Search for the cell housing the specified text and yield its (x, y) center coordinate. 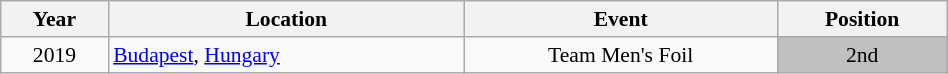
Position (862, 19)
Year (54, 19)
Team Men's Foil (620, 55)
2019 (54, 55)
Event (620, 19)
2nd (862, 55)
Budapest, Hungary (286, 55)
Location (286, 19)
